Return (x, y) of the center of cell containing provided text 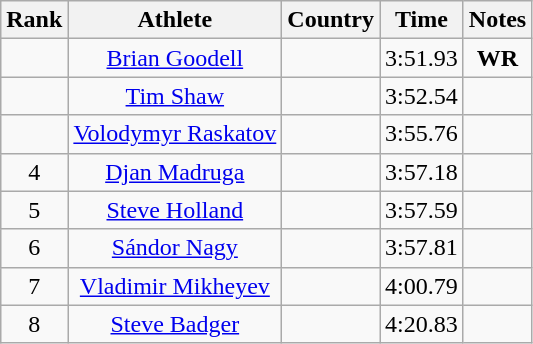
4:00.79 (422, 286)
Notes (497, 20)
3:57.59 (422, 210)
3:57.81 (422, 248)
Tim Shaw (175, 96)
6 (34, 248)
Steve Badger (175, 324)
Sándor Nagy (175, 248)
Vladimir Mikheyev (175, 286)
4:20.83 (422, 324)
3:52.54 (422, 96)
Time (422, 20)
3:51.93 (422, 58)
Djan Madruga (175, 172)
Athlete (175, 20)
3:57.18 (422, 172)
5 (34, 210)
Volodymyr Raskatov (175, 134)
7 (34, 286)
Brian Goodell (175, 58)
WR (497, 58)
Rank (34, 20)
8 (34, 324)
3:55.76 (422, 134)
Steve Holland (175, 210)
4 (34, 172)
Country (331, 20)
